Locate the cell with the specified text and output its (x, y) center coordinate. 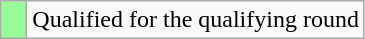
Qualified for the qualifying round (196, 20)
